Locate the cell with the specified text and output its (x, y) center coordinate. 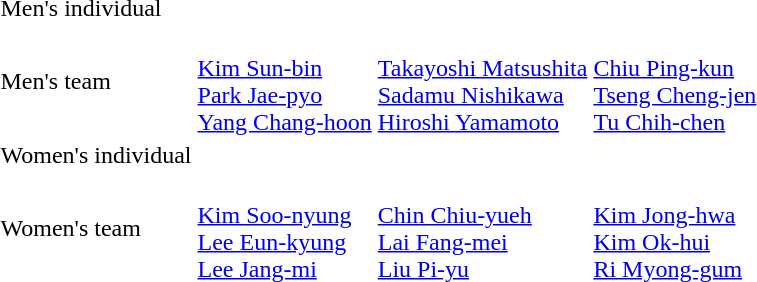
Takayoshi MatsushitaSadamu NishikawaHiroshi Yamamoto (482, 82)
Kim Sun-binPark Jae-pyoYang Chang-hoon (284, 82)
